Detect which cell encompasses the target text, then output its [x, y] center coordinate. 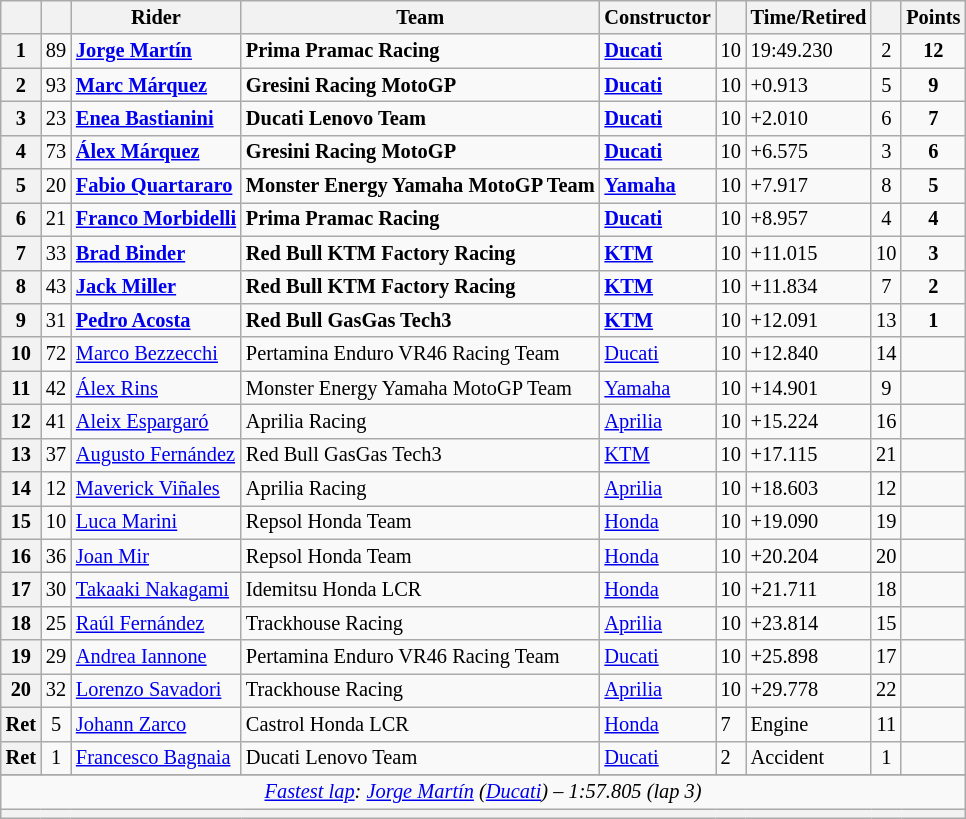
Maverick Viñales [156, 489]
Idemitsu Honda LCR [420, 589]
+17.115 [809, 455]
72 [56, 354]
93 [56, 85]
+12.091 [809, 320]
Andrea Iannone [156, 657]
Pedro Acosta [156, 320]
32 [56, 690]
25 [56, 623]
Constructor [658, 17]
Rider [156, 17]
Joan Mir [156, 556]
+15.224 [809, 421]
Luca Marini [156, 522]
+0.913 [809, 85]
+7.917 [809, 186]
Points [933, 17]
Engine [809, 724]
Álex Márquez [156, 152]
Team [420, 17]
Brad Binder [156, 253]
33 [56, 253]
Marco Bezzecchi [156, 354]
Marc Márquez [156, 85]
+20.204 [809, 556]
37 [56, 455]
22 [886, 690]
Aleix Espargaró [156, 421]
19:49.230 [809, 51]
31 [56, 320]
Jorge Martín [156, 51]
+18.603 [809, 489]
Enea Bastianini [156, 118]
43 [56, 287]
29 [56, 657]
+2.010 [809, 118]
+8.957 [809, 219]
+21.711 [809, 589]
Álex Rins [156, 388]
Takaaki Nakagami [156, 589]
Jack Miller [156, 287]
Raúl Fernández [156, 623]
Johann Zarco [156, 724]
+6.575 [809, 152]
+23.814 [809, 623]
+11.834 [809, 287]
+29.778 [809, 690]
Lorenzo Savadori [156, 690]
Franco Morbidelli [156, 219]
73 [56, 152]
Francesco Bagnaia [156, 758]
+11.015 [809, 253]
Time/Retired [809, 17]
+19.090 [809, 522]
30 [56, 589]
+14.901 [809, 388]
+25.898 [809, 657]
Castrol Honda LCR [420, 724]
42 [56, 388]
+12.840 [809, 354]
Fabio Quartararo [156, 186]
36 [56, 556]
41 [56, 421]
Augusto Fernández [156, 455]
Accident [809, 758]
89 [56, 51]
Fastest lap: Jorge Martín (Ducati) – 1:57.805 (lap 3) [484, 791]
23 [56, 118]
